Output the [X, Y] coordinate of the center of the cell containing the given text.  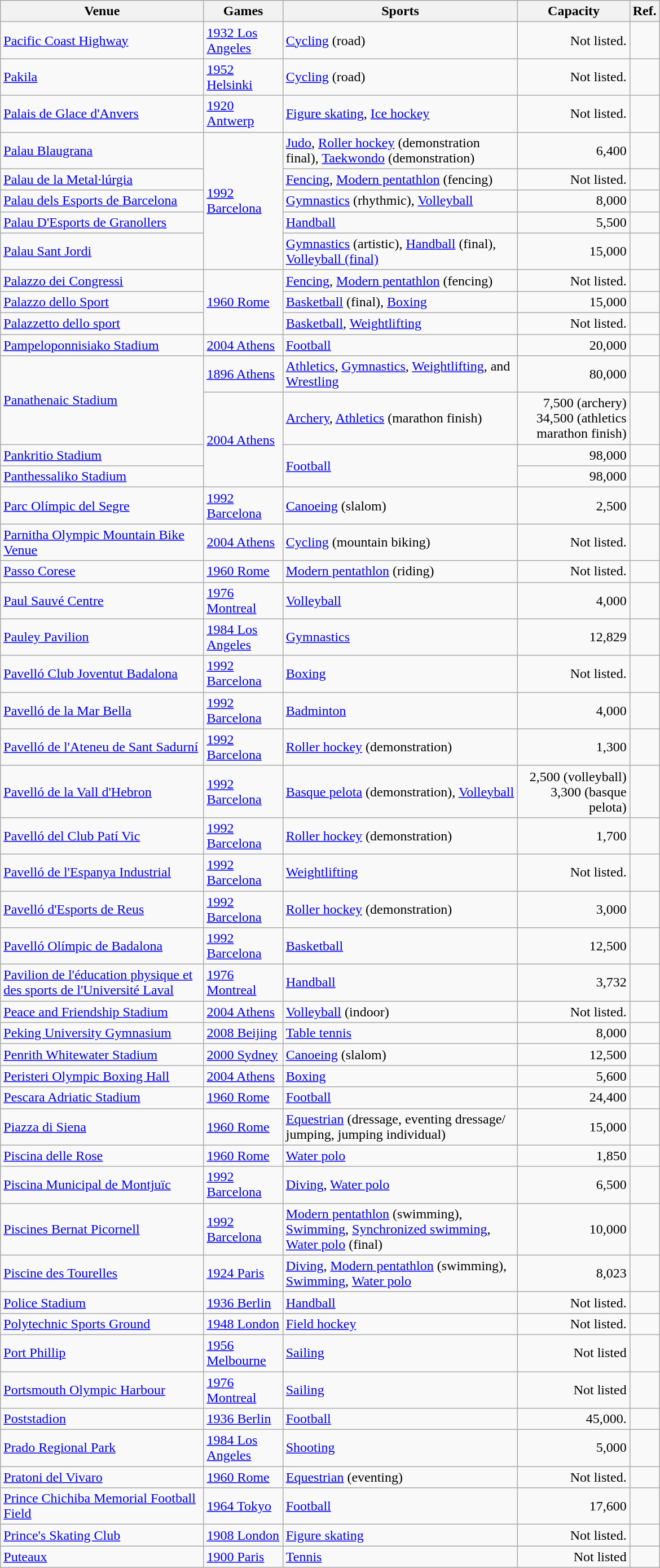
Diving, Water polo [401, 1184]
3,732 [574, 983]
Piscina Municipal de Montjuïc [102, 1184]
Badminton [401, 711]
6,400 [574, 150]
45,000. [574, 1419]
Modern pentathlon (riding) [401, 571]
Palais de Glace d'Anvers [102, 114]
Piscina delle Rose [102, 1156]
12,829 [574, 637]
Cycling (mountain biking) [401, 543]
Palazzetto dello sport [102, 323]
1924 Paris [243, 1274]
Basque pelota (demonstration), Volleyball [401, 791]
1920 Antwerp [243, 114]
Police Stadium [102, 1302]
Shooting [401, 1448]
Peristeri Olympic Boxing Hall [102, 1076]
Gymnastics (artistic), Handball (final), Volleyball (final) [401, 252]
Puteaux [102, 1557]
1956 Melbourne [243, 1353]
Volleyball (indoor) [401, 1012]
Pauley Pavilion [102, 637]
Volleyball [401, 600]
2,500 (volleyball)3,300 (basque pelota) [574, 791]
3,000 [574, 909]
Sports [401, 11]
Prince Chichiba Memorial Football Field [102, 1506]
6,500 [574, 1184]
Palau D'Esports de Granollers [102, 222]
Parnitha Olympic Mountain Bike Venue [102, 543]
Gymnastics (rhythmic), Volleyball [401, 201]
Weightlifting [401, 872]
Figure skating [401, 1535]
Palazzo dei Congressi [102, 280]
Portsmouth Olympic Harbour [102, 1390]
Pankritio Stadium [102, 455]
Gymnastics [401, 637]
Pratoni del Vivaro [102, 1477]
Pakila [102, 77]
Pavelló del Club Patí Vic [102, 836]
1,850 [574, 1156]
1900 Paris [243, 1557]
Pacific Coast Highway [102, 41]
7,500 (archery)34,500 (athletics marathon finish) [574, 419]
Capacity [574, 11]
Basketball (final), Boxing [401, 302]
Ref. [644, 11]
Palau Blaugrana [102, 150]
Figure skating, Ice hockey [401, 114]
Diving, Modern pentathlon (swimming), Swimming, Water polo [401, 1274]
Basketball [401, 946]
1896 Athens [243, 375]
Prince's Skating Club [102, 1535]
8,023 [574, 1274]
Tennis [401, 1557]
24,400 [574, 1098]
2008 Beijing [243, 1033]
Palau dels Esports de Barcelona [102, 201]
Piazza di Siena [102, 1127]
Palau de la Metal·lúrgia [102, 179]
1952 Helsinki [243, 77]
1948 London [243, 1324]
5,500 [574, 222]
Athletics, Gymnastics, Weightlifting, and Wrestling [401, 375]
Pavelló Olímpic de Badalona [102, 946]
Venue [102, 11]
Water polo [401, 1156]
Palau Sant Jordi [102, 252]
1,700 [574, 836]
1908 London [243, 1535]
Table tennis [401, 1033]
20,000 [574, 345]
Parc Olímpic del Segre [102, 505]
Games [243, 11]
Pampeloponnisiako Stadium [102, 345]
Polytechnic Sports Ground [102, 1324]
Prado Regional Park [102, 1448]
Penrith Whitewater Stadium [102, 1055]
1932 Los Angeles [243, 41]
Palazzo dello Sport [102, 302]
Panathenaic Stadium [102, 400]
2,500 [574, 505]
Basketball, Weightlifting [401, 323]
Pavelló de la Mar Bella [102, 711]
Paul Sauvé Centre [102, 600]
Modern pentathlon (swimming), Swimming, Synchronized swimming, Water polo (final) [401, 1229]
2000 Sydney [243, 1055]
Poststadion [102, 1419]
Piscines Bernat Picornell [102, 1229]
Peace and Friendship Stadium [102, 1012]
Judo, Roller hockey (demonstration final), Taekwondo (demonstration) [401, 150]
5,000 [574, 1448]
Peking University Gymnasium [102, 1033]
Piscine des Tourelles [102, 1274]
Pavelló de l'Ateneu de Sant Sadurní [102, 747]
Equestrian (eventing) [401, 1477]
Port Phillip [102, 1353]
10,000 [574, 1229]
Pavelló de la Vall d'Hebron [102, 791]
5,600 [574, 1076]
Pavelló de l'Espanya Industrial [102, 872]
Field hockey [401, 1324]
Pavelló Club Joventut Badalona [102, 673]
Archery, Athletics (marathon finish) [401, 419]
1,300 [574, 747]
Equestrian (dressage, eventing dressage/ jumping, jumping individual) [401, 1127]
Panthessaliko Stadium [102, 477]
1964 Tokyo [243, 1506]
Pavelló d'Esports de Reus [102, 909]
17,600 [574, 1506]
Pescara Adriatic Stadium [102, 1098]
Passo Corese [102, 571]
Pavilion de l'éducation physique et des sports de l'Université Laval [102, 983]
80,000 [574, 375]
